Provide the (X, Y) coordinate of the cell's center where the given text is located.  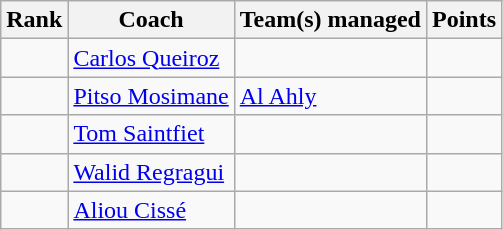
Tom Saintfiet (151, 134)
Team(s) managed (330, 20)
Pitso Mosimane (151, 96)
Rank (34, 20)
Walid Regragui (151, 172)
Carlos Queiroz (151, 58)
Al Ahly (330, 96)
Aliou Cissé (151, 210)
Coach (151, 20)
Points (464, 20)
